Pinpoint the cell where the given text exists, returning its [x, y] midpoint coordinate. 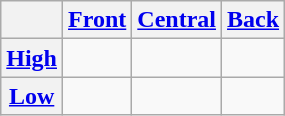
Low [32, 96]
High [32, 58]
Central [177, 20]
Front [98, 20]
Back [254, 20]
